Scan for the cell matching the given text and deliver its (X, Y) coordinate at center. 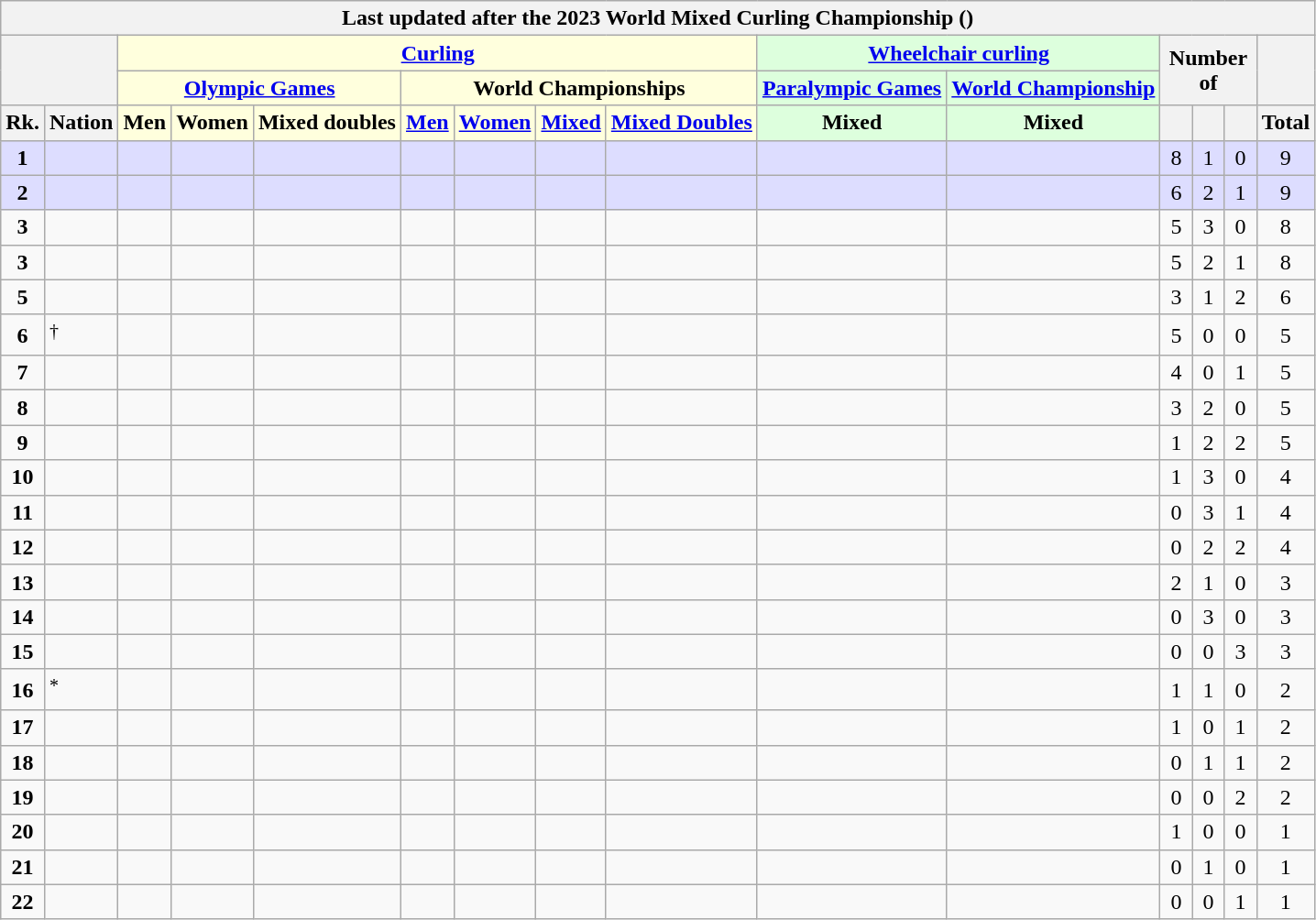
11 (23, 512)
16 (23, 689)
* (81, 689)
14 (23, 617)
Paralympic Games (851, 88)
† (81, 335)
Olympic Games (260, 88)
22 (23, 902)
Wheelchair curling (959, 53)
12 (23, 547)
World Championship (1054, 88)
Mixed Doubles (682, 123)
18 (23, 762)
13 (23, 582)
21 (23, 867)
20 (23, 832)
Mixed doubles (326, 123)
7 (23, 373)
World Championships (579, 88)
Last updated after the 2023 World Mixed Curling Championship () (658, 18)
15 (23, 652)
Curling (438, 53)
19 (23, 797)
Rk. (23, 123)
10 (23, 477)
Number of (1208, 71)
17 (23, 728)
Nation (81, 123)
Total (1286, 123)
